Search for the cell housing the specified text and yield its [X, Y] center coordinate. 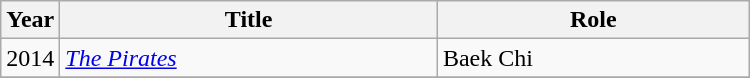
Title [249, 20]
Year [30, 20]
Role [593, 20]
2014 [30, 58]
The Pirates [249, 58]
Baek Chi [593, 58]
